Pinpoint the cell where the given text exists, returning its [X, Y] midpoint coordinate. 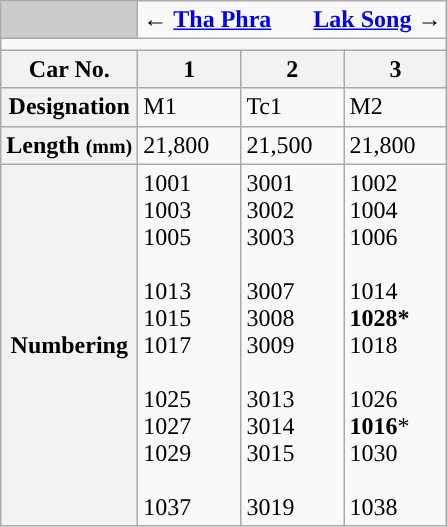
10021004100610141028*101810261016*10301038 [396, 345]
1 [190, 69]
M2 [396, 107]
3 [396, 69]
M1 [190, 107]
Length (mm) [70, 145]
1001100310051013101510171025102710291037 [190, 345]
← Tha Phra Lak Song → [292, 20]
2 [292, 69]
21,500 [292, 145]
Tc1 [292, 107]
Designation [70, 107]
Car No. [70, 69]
Numbering [70, 345]
3001300230033007300830093013301430153019 [292, 345]
